From the cell containing the given text, extract its center point as (x, y) coordinate. 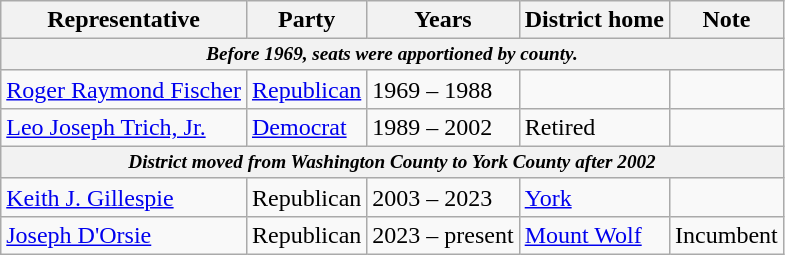
Keith J. Gillespie (124, 197)
Note (727, 20)
Before 1969, seats were apportioned by county. (392, 55)
Joseph D'Orsie (124, 235)
District home (594, 20)
Democrat (306, 128)
Incumbent (727, 235)
2003 – 2023 (443, 197)
Years (443, 20)
District moved from Washington County to York County after 2002 (392, 163)
Party (306, 20)
Roger Raymond Fischer (124, 89)
1989 – 2002 (443, 128)
1969 – 1988 (443, 89)
Representative (124, 20)
York (594, 197)
Retired (594, 128)
Leo Joseph Trich, Jr. (124, 128)
2023 – present (443, 235)
Mount Wolf (594, 235)
